Return (X, Y) of the center of cell containing provided text 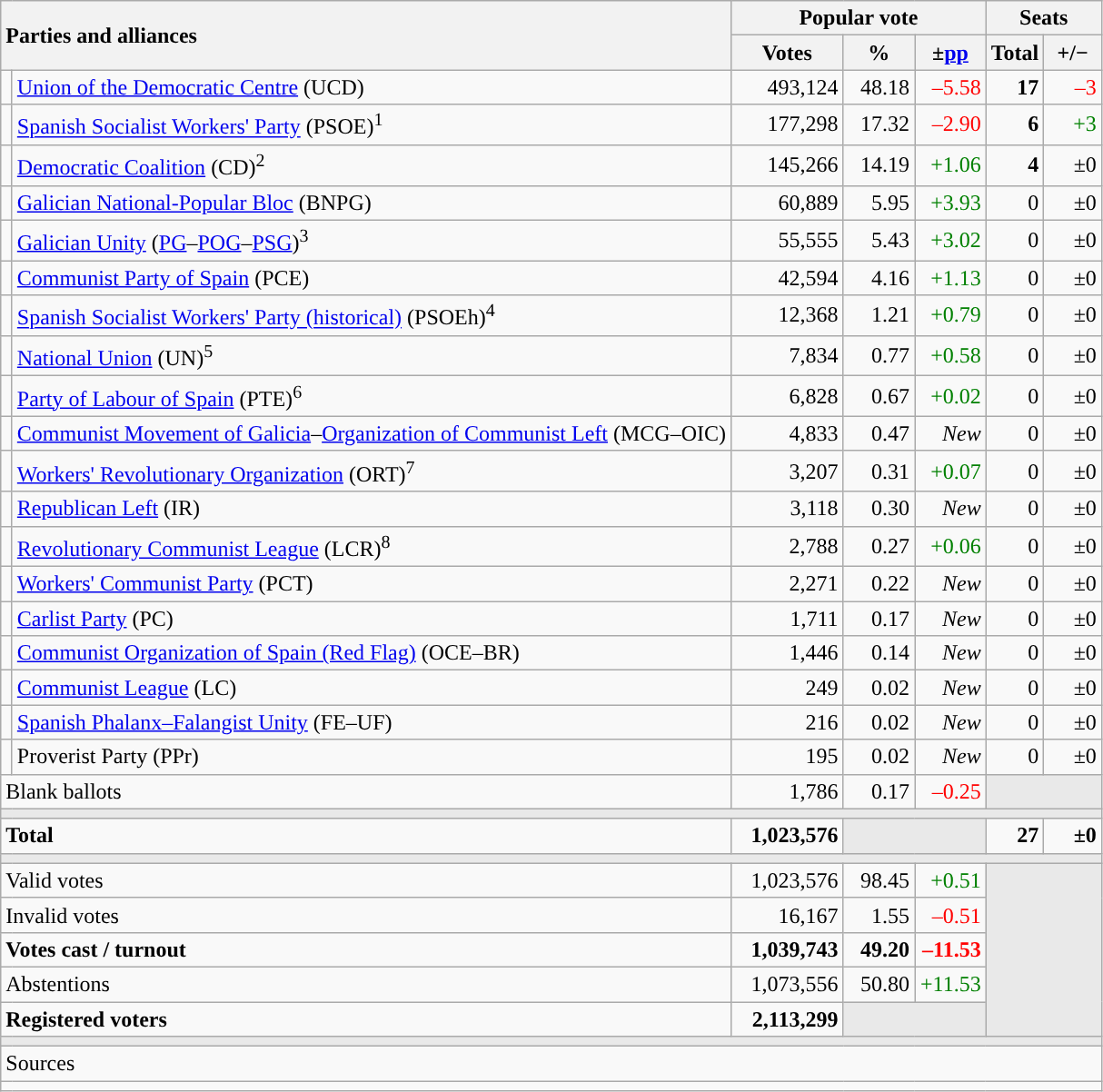
16,167 (788, 915)
6 (1015, 125)
Sources (551, 1064)
+0.02 (950, 396)
Abstentions (366, 984)
5.95 (879, 203)
60,889 (788, 203)
0.27 (879, 547)
177,298 (788, 125)
Party of Labour of Spain (PTE)6 (371, 396)
1,786 (788, 791)
Spanish Socialist Workers' Party (PSOE)1 (371, 125)
1.21 (879, 316)
±pp (950, 53)
Votes cast / turnout (366, 949)
+1.13 (950, 278)
National Union (UN)5 (371, 356)
Revolutionary Communist League (LCR)8 (371, 547)
0.14 (879, 653)
17 (1015, 87)
1,711 (788, 619)
4,833 (788, 433)
+0.58 (950, 356)
3,118 (788, 509)
493,124 (788, 87)
% (879, 53)
Republican Left (IR) (371, 509)
Communist League (LC) (371, 688)
+0.51 (950, 880)
Registered voters (366, 1018)
Invalid votes (366, 915)
Union of the Democratic Centre (UCD) (371, 87)
–11.53 (950, 949)
27 (1015, 836)
+3.93 (950, 203)
+11.53 (950, 984)
+3 (1073, 125)
Proverist Party (PPr) (371, 757)
Valid votes (366, 880)
Carlist Party (PC) (371, 619)
0.31 (879, 471)
0.77 (879, 356)
–0.25 (950, 791)
48.18 (879, 87)
Spanish Socialist Workers' Party (historical) (PSOEh)4 (371, 316)
+/− (1073, 53)
0.30 (879, 509)
+0.06 (950, 547)
Votes (788, 53)
+3.02 (950, 240)
4 (1015, 165)
Blank ballots (366, 791)
Spanish Phalanx–Falangist Unity (FE–UF) (371, 722)
–0.51 (950, 915)
2,113,299 (788, 1018)
145,266 (788, 165)
+0.07 (950, 471)
17.32 (879, 125)
–5.58 (950, 87)
14.19 (879, 165)
Communist Party of Spain (PCE) (371, 278)
98.45 (879, 880)
Democratic Coalition (CD)2 (371, 165)
0.67 (879, 396)
4.16 (879, 278)
0.47 (879, 433)
Galician National-Popular Bloc (BNPG) (371, 203)
55,555 (788, 240)
6,828 (788, 396)
50.80 (879, 984)
+1.06 (950, 165)
Communist Organization of Spain (Red Flag) (OCE–BR) (371, 653)
Popular vote (860, 18)
7,834 (788, 356)
1,446 (788, 653)
12,368 (788, 316)
–3 (1073, 87)
2,271 (788, 584)
216 (788, 722)
249 (788, 688)
Communist Movement of Galicia–Organization of Communist Left (MCG–OIC) (371, 433)
2,788 (788, 547)
0.22 (879, 584)
Workers' Communist Party (PCT) (371, 584)
Workers' Revolutionary Organization (ORT)7 (371, 471)
1,073,556 (788, 984)
Parties and alliances (366, 35)
42,594 (788, 278)
195 (788, 757)
Seats (1043, 18)
–2.90 (950, 125)
1,039,743 (788, 949)
49.20 (879, 949)
Galician Unity (PG–POG–PSG)3 (371, 240)
1.55 (879, 915)
5.43 (879, 240)
+0.79 (950, 316)
3,207 (788, 471)
